Provide the [X, Y] coordinate of the cell's center where the given text is located.  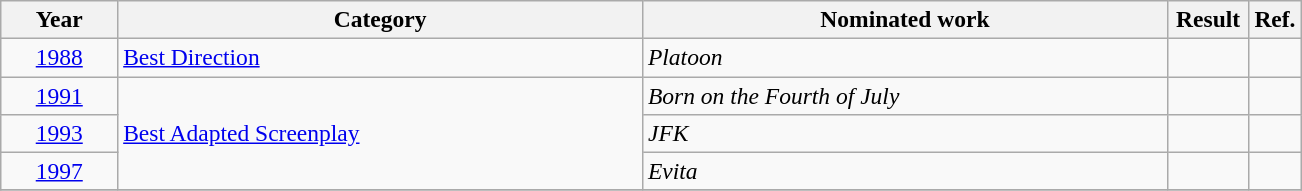
Result [1208, 19]
Nominated work [906, 19]
Born on the Fourth of July [906, 95]
Ref. [1275, 19]
1991 [60, 95]
Year [60, 19]
Best Direction [380, 57]
Platoon [906, 57]
1993 [60, 133]
Category [380, 19]
Evita [906, 171]
1997 [60, 171]
JFK [906, 133]
Best Adapted Screenplay [380, 133]
1988 [60, 57]
